Locate the cell with the specified text and output its [x, y] center coordinate. 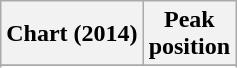
Chart (2014) [72, 34]
Peakposition [189, 34]
